Identify which cell holds the provided text, then report its [X, Y] central coordinate. 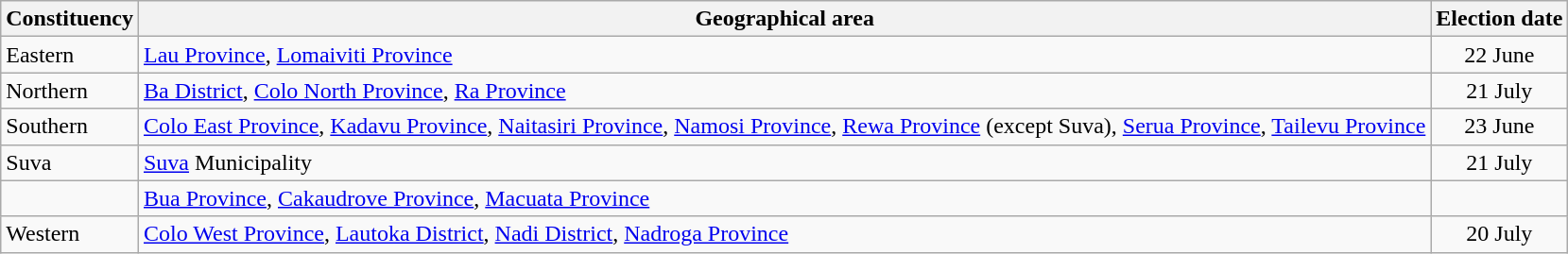
Colo West Province, Lautoka District, Nadi District, Nadroga Province [784, 234]
Suva Municipality [784, 162]
Southern [70, 127]
23 June [1499, 127]
Western [70, 234]
Northern [70, 91]
Colo East Province, Kadavu Province, Naitasiri Province, Namosi Province, Rewa Province (except Suva), Serua Province, Tailevu Province [784, 127]
Lau Province, Lomaiviti Province [784, 55]
Election date [1499, 19]
Bua Province, Cakaudrove Province, Macuata Province [784, 198]
20 July [1499, 234]
Eastern [70, 55]
Constituency [70, 19]
Suva [70, 162]
Ba District, Colo North Province, Ra Province [784, 91]
Geographical area [784, 19]
22 June [1499, 55]
